Return (X, Y) of the center of cell containing provided text 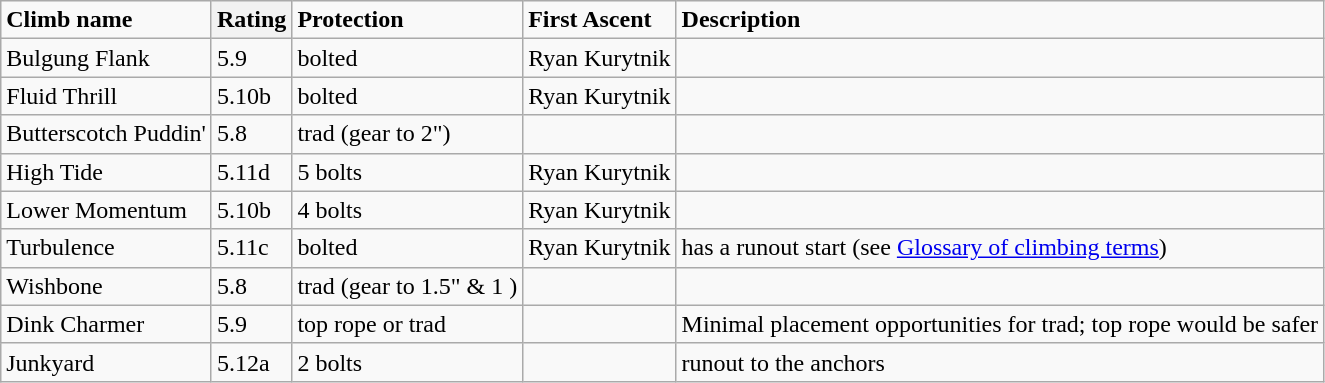
5 bolts (408, 172)
trad (gear to 2") (408, 134)
trad (gear to 1.5" & 1 ) (408, 286)
has a runout start (see Glossary of climbing terms) (1000, 248)
Dink Charmer (106, 324)
Bulgung Flank (106, 58)
5.11d (251, 172)
Turbulence (106, 248)
5.12a (251, 362)
Rating (251, 20)
runout to the anchors (1000, 362)
Minimal placement opportunities for trad; top rope would be safer (1000, 324)
Wishbone (106, 286)
5.11c (251, 248)
Fluid Thrill (106, 96)
Junkyard (106, 362)
Butterscotch Puddin' (106, 134)
Protection (408, 20)
2 bolts (408, 362)
top rope or trad (408, 324)
High Tide (106, 172)
Description (1000, 20)
Lower Momentum (106, 210)
Climb name (106, 20)
4 bolts (408, 210)
First Ascent (600, 20)
